Pinpoint the cell where the given text exists, returning its [X, Y] midpoint coordinate. 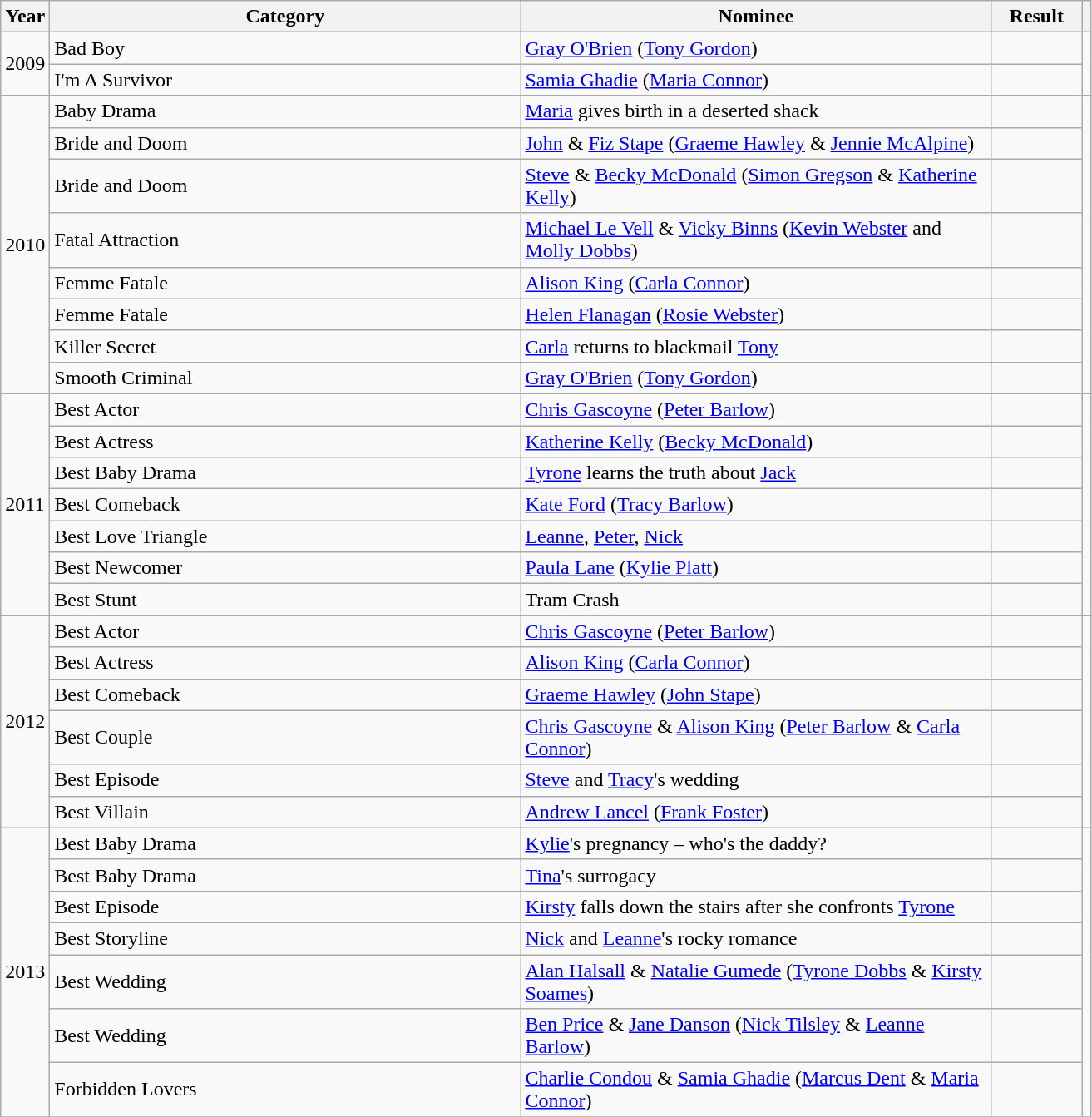
Maria gives birth in a deserted shack [756, 111]
Michael Le Vell & Vicky Binns (Kevin Webster and Molly Dobbs) [756, 240]
Best Newcomer [285, 568]
Charlie Condou & Samia Ghadie (Marcus Dent & Maria Connor) [756, 1090]
Smooth Criminal [285, 378]
Ben Price & Jane Danson (Nick Tilsley & Leanne Barlow) [756, 1036]
Andrew Lancel (Frank Foster) [756, 812]
I'm A Survivor [285, 80]
Steve and Tracy's wedding [756, 780]
Forbidden Lovers [285, 1090]
Kylie's pregnancy – who's the daddy? [756, 843]
Best Stunt [285, 600]
2009 [25, 64]
Best Love Triangle [285, 536]
Helen Flanagan (Rosie Webster) [756, 314]
Year [25, 17]
Tyrone learns the truth about Jack [756, 473]
Result [1036, 17]
Baby Drama [285, 111]
Fatal Attraction [285, 240]
Chris Gascoyne & Alison King (Peter Barlow & Carla Connor) [756, 737]
Alan Halsall & Natalie Gumede (Tyrone Dobbs & Kirsty Soames) [756, 981]
Tina's surrogacy [756, 875]
Best Couple [285, 737]
Steve & Becky McDonald (Simon Gregson & Katherine Kelly) [756, 186]
Kate Ford (Tracy Barlow) [756, 505]
Katherine Kelly (Becky McDonald) [756, 442]
2013 [25, 971]
Leanne, Peter, Nick [756, 536]
2011 [25, 504]
Samia Ghadie (Maria Connor) [756, 80]
Tram Crash [756, 600]
Killer Secret [285, 346]
Category [285, 17]
Kirsty falls down the stairs after she confronts Tyrone [756, 907]
John & Fiz Stape (Graeme Hawley & Jennie McAlpine) [756, 143]
Nominee [756, 17]
Carla returns to blackmail Tony [756, 346]
2012 [25, 722]
Graeme Hawley (John Stape) [756, 694]
2010 [25, 245]
Bad Boy [285, 48]
Best Villain [285, 812]
Best Storyline [285, 938]
Paula Lane (Kylie Platt) [756, 568]
Nick and Leanne's rocky romance [756, 938]
